Find where the given text appears and provide that cell's center as (X, Y) coordinate. 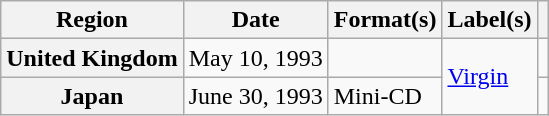
Japan (92, 96)
Format(s) (385, 20)
United Kingdom (92, 58)
June 30, 1993 (256, 96)
Label(s) (490, 20)
May 10, 1993 (256, 58)
Region (92, 20)
Mini-CD (385, 96)
Date (256, 20)
Virgin (490, 77)
